Provide the (X, Y) coordinate of the cell's center where the given text is located.  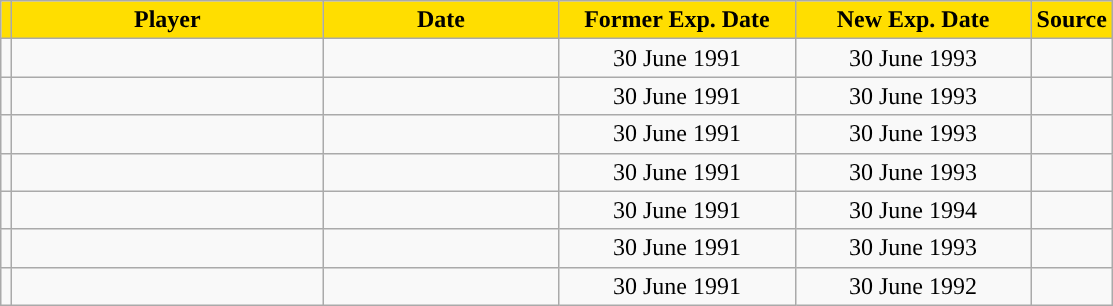
30 June 1994 (913, 210)
Source (1072, 20)
New Exp. Date (913, 20)
30 June 1992 (913, 286)
Former Exp. Date (677, 20)
Player (168, 20)
Date (441, 20)
